Find where the given text appears and provide that cell's center as [x, y] coordinate. 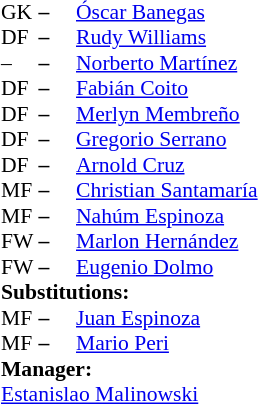
Mario Peri [167, 343]
Manager: [130, 369]
Christian Santamaría [167, 191]
Gregorio Serrano [167, 139]
Merlyn Membreño [167, 114]
Fabián Coito [167, 89]
Eugenio Dolmo [167, 267]
Substitutions: [130, 293]
Nahúm Espinoza [167, 216]
Juan Espinoza [167, 318]
Arnold Cruz [167, 165]
Marlon Hernández [167, 241]
Rudy Williams [167, 37]
Norberto Martínez [167, 63]
